From the cell containing the given text, extract its center point as [x, y] coordinate. 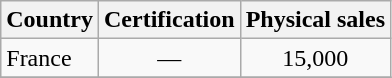
— [169, 58]
Country [50, 20]
15,000 [315, 58]
Physical sales [315, 20]
France [50, 58]
Certification [169, 20]
